Locate the cell with the specified text and output its [x, y] center coordinate. 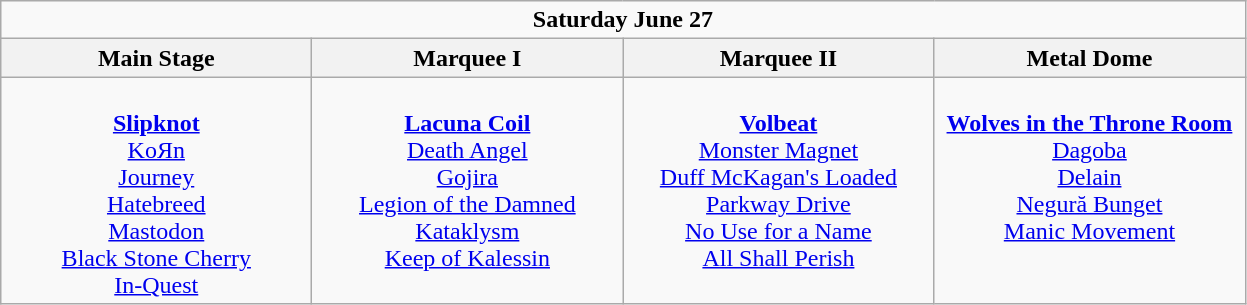
Saturday June 27 [623, 20]
Metal Dome [1090, 58]
Marquee II [778, 58]
Lacuna Coil Death Angel Gojira Legion of the Damned Kataklysm Keep of Kalessin [468, 190]
Main Stage [156, 58]
Marquee I [468, 58]
Volbeat Monster Magnet Duff McKagan's Loaded Parkway Drive No Use for a Name All Shall Perish [778, 190]
Wolves in the Throne Room Dagoba Delain Negură Bunget Manic Movement [1090, 190]
Slipknot KoЯn Journey Hatebreed Mastodon Black Stone Cherry In-Quest [156, 190]
